Find where the given text appears and provide that cell's center as (x, y) coordinate. 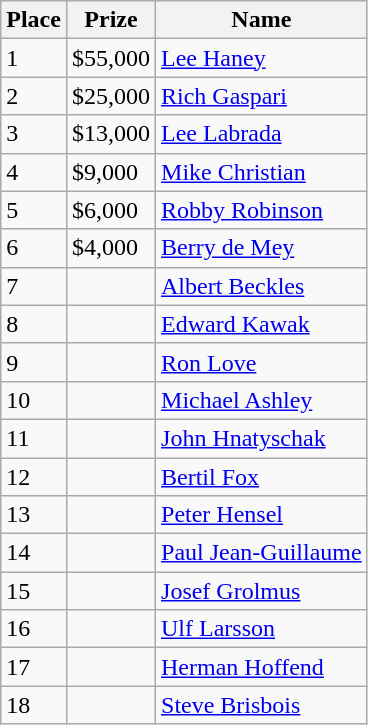
$6,000 (110, 210)
John Hnatyschak (262, 438)
Prize (110, 20)
6 (34, 248)
9 (34, 362)
15 (34, 591)
$9,000 (110, 172)
Michael Ashley (262, 400)
Name (262, 20)
1 (34, 58)
$4,000 (110, 248)
Bertil Fox (262, 477)
$25,000 (110, 96)
Peter Hensel (262, 515)
14 (34, 553)
Albert Beckles (262, 286)
$55,000 (110, 58)
Mike Christian (262, 172)
18 (34, 705)
10 (34, 400)
Robby Robinson (262, 210)
Place (34, 20)
13 (34, 515)
$13,000 (110, 134)
Paul Jean-Guillaume (262, 553)
4 (34, 172)
8 (34, 324)
Josef Grolmus (262, 591)
12 (34, 477)
Lee Labrada (262, 134)
2 (34, 96)
11 (34, 438)
Lee Haney (262, 58)
Ron Love (262, 362)
16 (34, 629)
Rich Gaspari (262, 96)
17 (34, 667)
Edward Kawak (262, 324)
Herman Hoffend (262, 667)
7 (34, 286)
3 (34, 134)
Ulf Larsson (262, 629)
Berry de Mey (262, 248)
5 (34, 210)
Steve Brisbois (262, 705)
